Find where the given text appears and provide that cell's center as (x, y) coordinate. 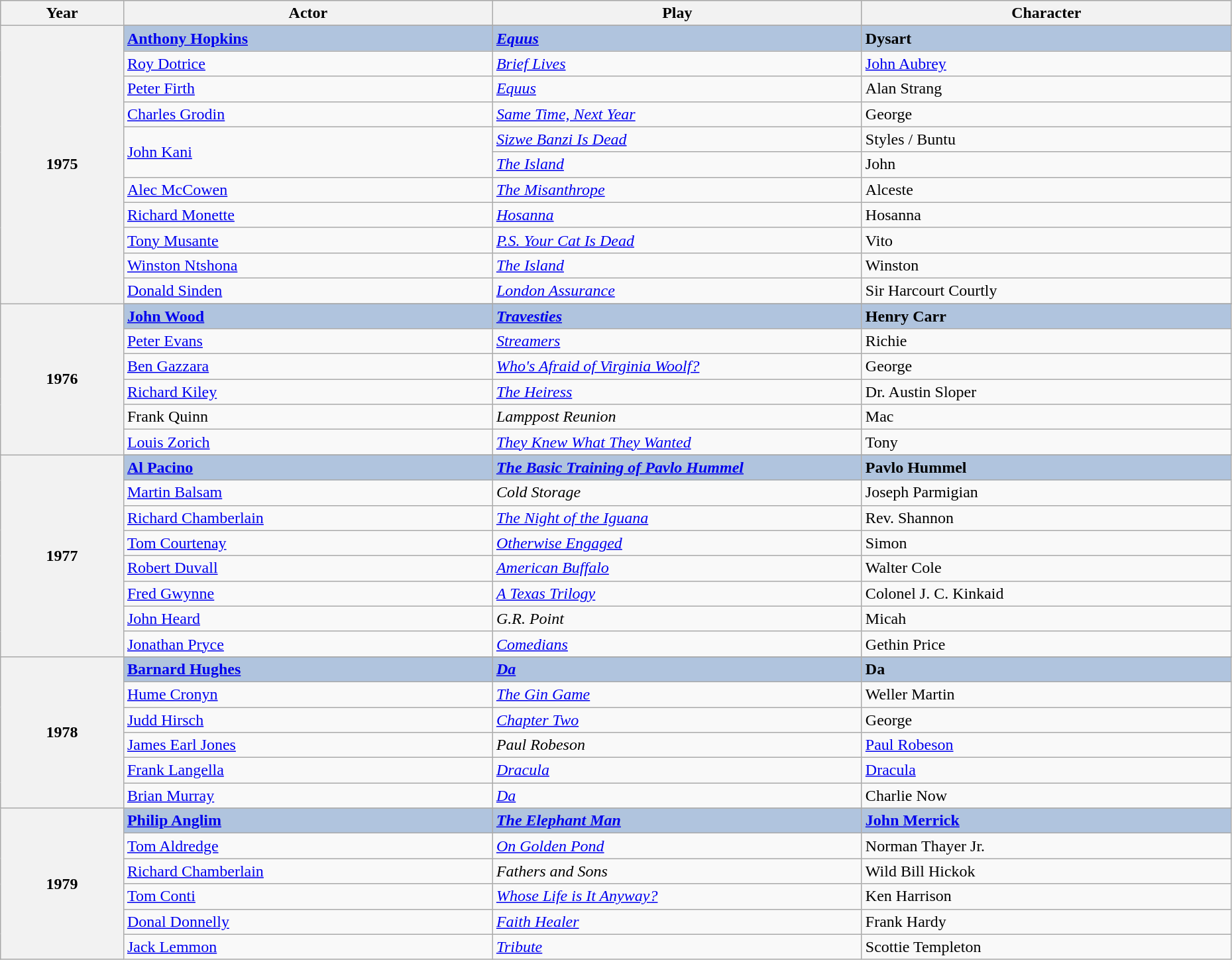
Hume Cronyn (308, 694)
The Misanthrope (677, 190)
Micah (1046, 619)
Judd Hirsch (308, 719)
1977 (62, 556)
Same Time, Next Year (677, 114)
Richie (1046, 341)
Donald Sinden (308, 290)
Louis Zorich (308, 442)
1979 (62, 884)
Dr. Austin Sloper (1046, 392)
Year (62, 13)
The Elephant Man (677, 821)
Henry Carr (1046, 316)
Donal Donnelly (308, 922)
John Aubrey (1046, 64)
Peter Firth (308, 89)
Anthony Hopkins (308, 38)
Gethin Price (1046, 644)
Norman Thayer Jr. (1046, 846)
Otherwise Engaged (677, 543)
The Basic Training of Pavlo Hummel (677, 467)
Mac (1046, 417)
Tribute (677, 947)
Robert Duvall (308, 568)
John Merrick (1046, 821)
Peter Evans (308, 341)
G.R. Point (677, 619)
Tom Courtenay (308, 543)
London Assurance (677, 290)
Frank Langella (308, 770)
Scottie Templeton (1046, 947)
Walter Cole (1046, 568)
Roy Dotrice (308, 64)
Simon (1046, 543)
Vito (1046, 240)
Chapter Two (677, 719)
Lamppost Reunion (677, 417)
Winston Ntshona (308, 265)
James Earl Jones (308, 745)
Ben Gazzara (308, 367)
Jack Lemmon (308, 947)
John (1046, 164)
Tony Musante (308, 240)
Barnard Hughes (308, 669)
Play (677, 13)
Tom Aldredge (308, 846)
Whose Life is It Anyway? (677, 896)
Colonel J. C. Kinkaid (1046, 593)
John Wood (308, 316)
Dysart (1046, 38)
Styles / Buntu (1046, 139)
American Buffalo (677, 568)
Richard Monette (308, 215)
Ken Harrison (1046, 896)
Joseph Parmigian (1046, 493)
Charlie Now (1046, 796)
Fred Gwynne (308, 593)
Tony (1046, 442)
Streamers (677, 341)
Tom Conti (308, 896)
Actor (308, 13)
Wild Bill Hickok (1046, 871)
1976 (62, 379)
Al Pacino (308, 467)
Philip Anglim (308, 821)
The Heiress (677, 392)
Alec McCowen (308, 190)
Weller Martin (1046, 694)
P.S. Your Cat Is Dead (677, 240)
Alan Strang (1046, 89)
Brian Murray (308, 796)
Martin Balsam (308, 493)
Rev. Shannon (1046, 518)
A Texas Trilogy (677, 593)
1978 (62, 732)
Cold Storage (677, 493)
Winston (1046, 265)
Brief Lives (677, 64)
John Kani (308, 152)
Character (1046, 13)
Who's Afraid of Virginia Woolf? (677, 367)
Jonathan Pryce (308, 644)
1975 (62, 164)
Charles Grodin (308, 114)
Faith Healer (677, 922)
Frank Hardy (1046, 922)
Sizwe Banzi Is Dead (677, 139)
Alceste (1046, 190)
Travesties (677, 316)
Frank Quinn (308, 417)
John Heard (308, 619)
Fathers and Sons (677, 871)
The Gin Game (677, 694)
Pavlo Hummel (1046, 467)
On Golden Pond (677, 846)
The Night of the Iguana (677, 518)
Richard Kiley (308, 392)
Comedians (677, 644)
They Knew What They Wanted (677, 442)
Sir Harcourt Courtly (1046, 290)
